Search for the cell housing the specified text and yield its (X, Y) center coordinate. 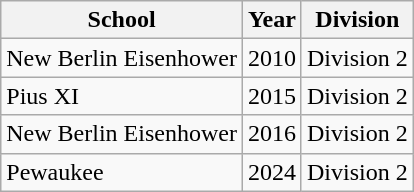
Division (357, 20)
2024 (272, 172)
Year (272, 20)
Pius XI (122, 96)
2016 (272, 134)
Pewaukee (122, 172)
2010 (272, 58)
School (122, 20)
2015 (272, 96)
